Find where the given text appears and provide that cell's center as (x, y) coordinate. 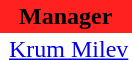
Manager (66, 16)
